Find where the given text appears and provide that cell's center as [x, y] coordinate. 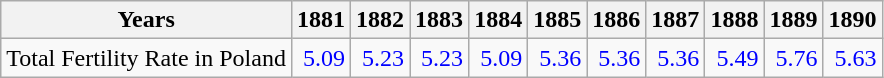
1884 [498, 20]
1886 [616, 20]
1888 [734, 20]
1889 [794, 20]
1881 [320, 20]
5.49 [734, 58]
Total Fertility Rate in Poland [146, 58]
1883 [440, 20]
Years [146, 20]
5.76 [794, 58]
1890 [852, 20]
5.63 [852, 58]
1885 [558, 20]
1882 [380, 20]
1887 [676, 20]
